Provide the (x, y) coordinate of the cell's center where the given text is located.  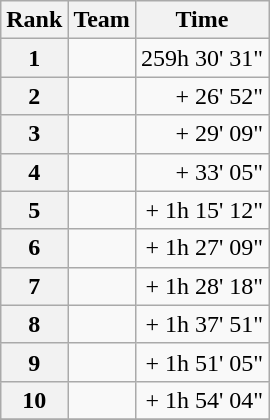
259h 30' 31" (202, 58)
1 (34, 58)
6 (34, 248)
+ 1h 51' 05" (202, 362)
8 (34, 324)
Team (102, 20)
+ 1h 27' 09" (202, 248)
4 (34, 172)
5 (34, 210)
Rank (34, 20)
10 (34, 400)
9 (34, 362)
+ 1h 15' 12" (202, 210)
+ 33' 05" (202, 172)
+ 26' 52" (202, 96)
+ 1h 28' 18" (202, 286)
7 (34, 286)
3 (34, 134)
+ 1h 37' 51" (202, 324)
+ 1h 54' 04" (202, 400)
Time (202, 20)
+ 29' 09" (202, 134)
2 (34, 96)
